Find where the given text appears and provide that cell's center as (X, Y) coordinate. 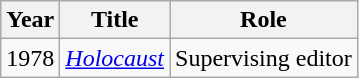
Holocaust (115, 58)
Title (115, 20)
1978 (30, 58)
Supervising editor (264, 58)
Year (30, 20)
Role (264, 20)
